Detect which cell encompasses the target text, then output its [X, Y] center coordinate. 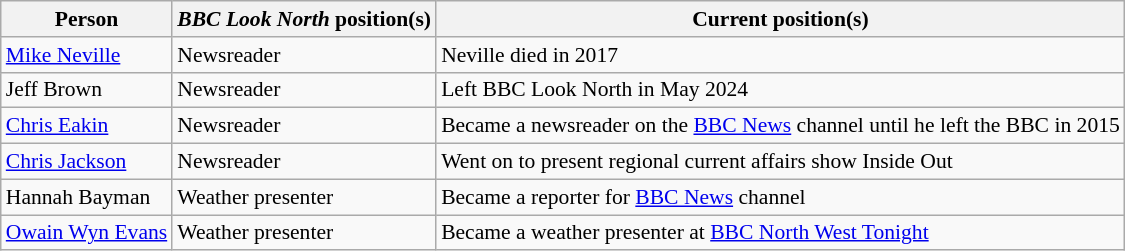
BBC Look North position(s) [304, 19]
Neville died in 2017 [780, 55]
Hannah Bayman [86, 197]
Owain Wyn Evans [86, 233]
Chris Jackson [86, 162]
Became a newsreader on the BBC News channel until he left the BBC in 2015 [780, 126]
Mike Neville [86, 55]
Left BBC Look North in May 2024 [780, 90]
Became a reporter for BBC News channel [780, 197]
Went on to present regional current affairs show Inside Out [780, 162]
Person [86, 19]
Jeff Brown [86, 90]
Chris Eakin [86, 126]
Became a weather presenter at BBC North West Tonight [780, 233]
Current position(s) [780, 19]
